Output the [x, y] coordinate of the center of the cell containing the given text.  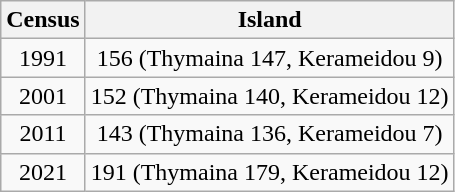
152 (Thymaina 140, Kerameidou 12) [270, 96]
2001 [43, 96]
2011 [43, 134]
191 (Thymaina 179, Kerameidou 12) [270, 172]
Census [43, 20]
2021 [43, 172]
143 (Thymaina 136, Kerameidou 7) [270, 134]
Island [270, 20]
156 (Thymaina 147, Kerameidou 9) [270, 58]
1991 [43, 58]
